Determine the (x, y) coordinate at the center of the cell enclosing the given text.  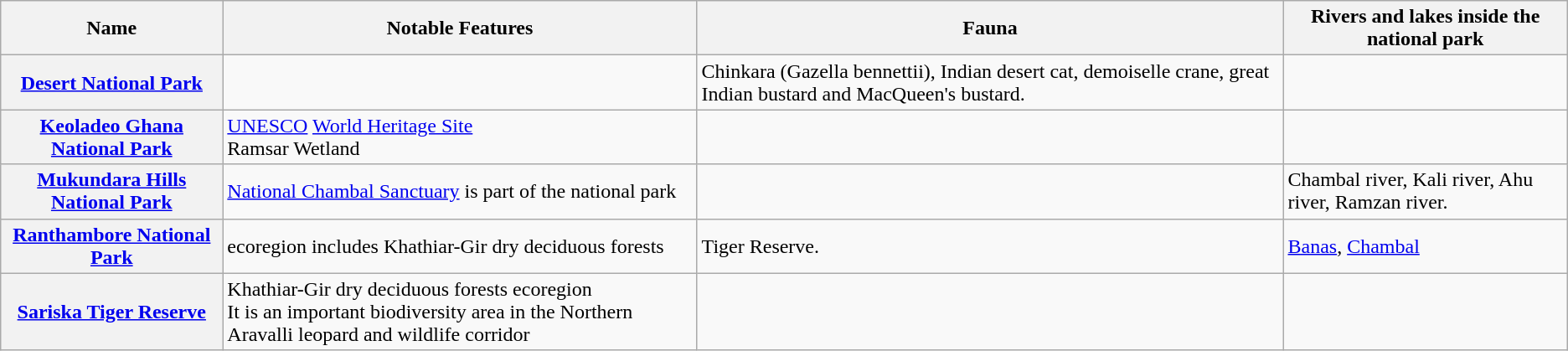
ecoregion includes Khathiar-Gir dry deciduous forests (460, 246)
Khathiar-Gir dry deciduous forests ecoregionIt is an important biodiversity area in the Northern Aravalli leopard and wildlife corridor (460, 312)
National Chambal Sanctuary is part of the national park (460, 191)
Banas, Chambal (1426, 246)
Notable Features (460, 28)
Sariska Tiger Reserve (112, 312)
UNESCO World Heritage SiteRamsar Wetland (460, 137)
Desert National Park (112, 82)
Mukundara Hills National Park (112, 191)
Name (112, 28)
Chinkara (Gazella bennettii), Indian desert cat, demoiselle crane, great Indian bustard and MacQueen's bustard. (990, 82)
Keoladeo Ghana National Park (112, 137)
Chambal river, Kali river, Ahu river, Ramzan river. (1426, 191)
Rivers and lakes inside the national park (1426, 28)
Ranthambore National Park (112, 246)
Tiger Reserve. (990, 246)
Fauna (990, 28)
